Pinpoint the cell where the given text exists, returning its [X, Y] midpoint coordinate. 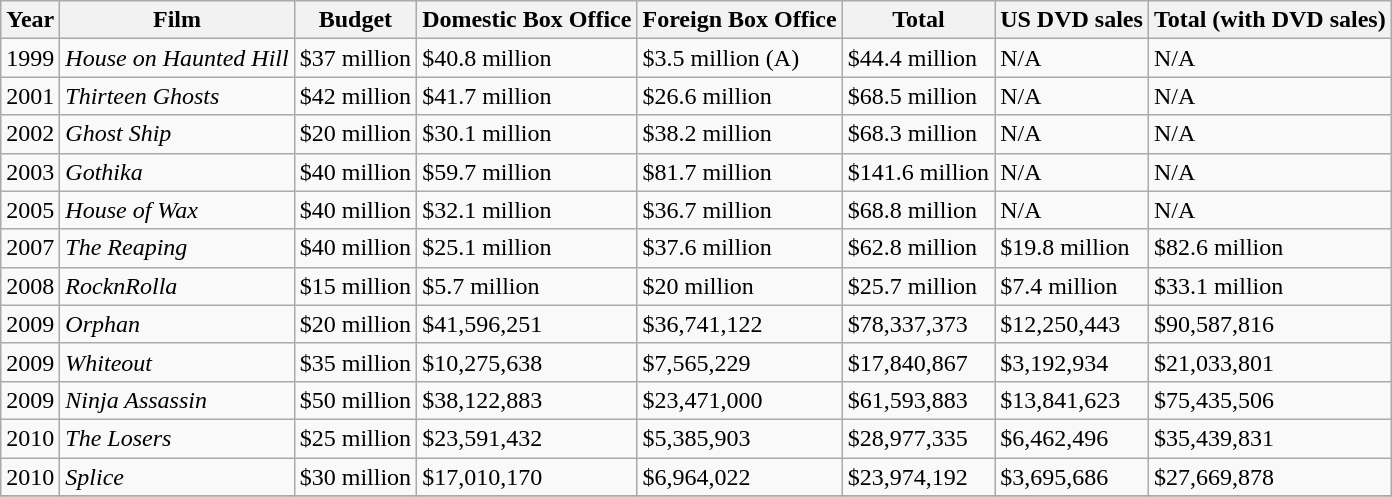
$23,471,000 [740, 400]
$68.8 million [918, 210]
$62.8 million [918, 248]
$17,010,170 [527, 477]
Foreign Box Office [740, 20]
$28,977,335 [918, 438]
$37.6 million [740, 248]
$35,439,831 [1270, 438]
Ninja Assassin [177, 400]
$6,964,022 [740, 477]
$75,435,506 [1270, 400]
$68.3 million [918, 134]
RocknRolla [177, 286]
$37 million [355, 58]
Whiteout [177, 362]
$5,385,903 [740, 438]
$40.8 million [527, 58]
$13,841,623 [1072, 400]
$38,122,883 [527, 400]
Budget [355, 20]
$30.1 million [527, 134]
Ghost Ship [177, 134]
$59.7 million [527, 172]
$25 million [355, 438]
Thirteen Ghosts [177, 96]
$36,741,122 [740, 324]
Year [30, 20]
Splice [177, 477]
$7,565,229 [740, 362]
$36.7 million [740, 210]
The Losers [177, 438]
$41.7 million [527, 96]
Gothika [177, 172]
House of Wax [177, 210]
$15 million [355, 286]
Total [918, 20]
US DVD sales [1072, 20]
Total (with DVD sales) [1270, 20]
House on Haunted Hill [177, 58]
$33.1 million [1270, 286]
$61,593,883 [918, 400]
2001 [30, 96]
$42 million [355, 96]
$26.6 million [740, 96]
$27,669,878 [1270, 477]
$3.5 million (A) [740, 58]
$38.2 million [740, 134]
$19.8 million [1072, 248]
$44.4 million [918, 58]
2002 [30, 134]
2005 [30, 210]
2003 [30, 172]
$5.7 million [527, 286]
$78,337,373 [918, 324]
$82.6 million [1270, 248]
$32.1 million [527, 210]
$17,840,867 [918, 362]
Domestic Box Office [527, 20]
$23,974,192 [918, 477]
$35 million [355, 362]
2008 [30, 286]
$81.7 million [740, 172]
$68.5 million [918, 96]
$21,033,801 [1270, 362]
$25.1 million [527, 248]
1999 [30, 58]
$90,587,816 [1270, 324]
$7.4 million [1072, 286]
$50 million [355, 400]
The Reaping [177, 248]
$3,192,934 [1072, 362]
$30 million [355, 477]
$12,250,443 [1072, 324]
$6,462,496 [1072, 438]
$3,695,686 [1072, 477]
$23,591,432 [527, 438]
$10,275,638 [527, 362]
2007 [30, 248]
Film [177, 20]
$25.7 million [918, 286]
$141.6 million [918, 172]
$41,596,251 [527, 324]
Orphan [177, 324]
